Identify which cell holds the provided text, then report its [x, y] central coordinate. 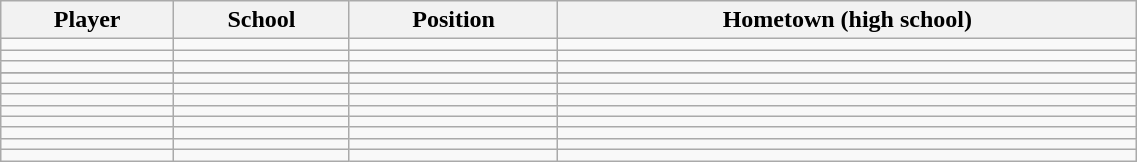
Hometown (high school) [848, 20]
Player [88, 20]
Position [453, 20]
School [262, 20]
